Find where the given text appears and provide that cell's center as [x, y] coordinate. 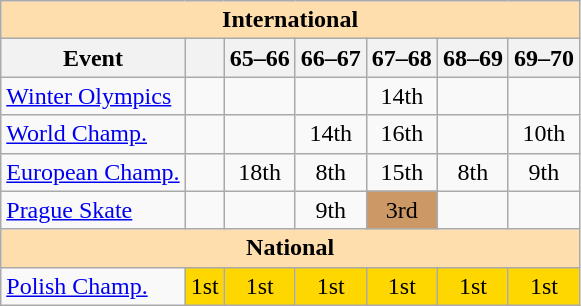
Prague Skate [93, 210]
66–67 [330, 58]
3rd [402, 210]
68–69 [472, 58]
65–66 [260, 58]
18th [260, 172]
European Champ. [93, 172]
Polish Champ. [93, 286]
Event [93, 58]
16th [402, 134]
15th [402, 172]
67–68 [402, 58]
69–70 [544, 58]
International [290, 20]
10th [544, 134]
Winter Olympics [93, 96]
World Champ. [93, 134]
National [290, 248]
